Provide the [X, Y] coordinate of the cell's center where the given text is located.  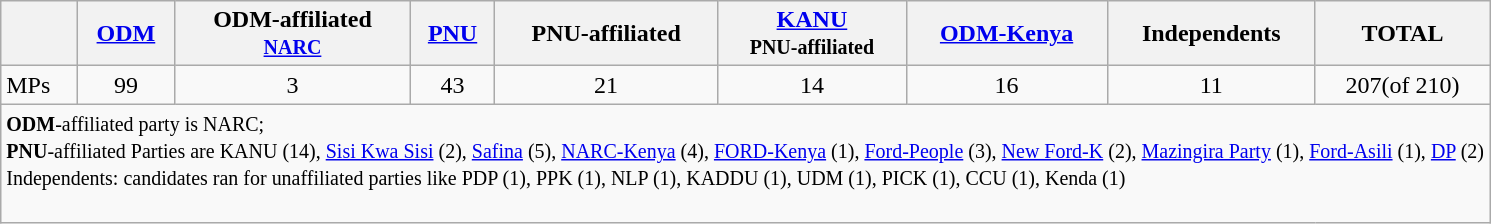
ODM-affiliated NARC [292, 34]
MPs [40, 85]
ODM-Kenya [1006, 34]
16 [1006, 85]
43 [453, 85]
ODM [126, 34]
TOTAL [1402, 34]
3 [292, 85]
PNU-affiliated [606, 34]
Independents [1211, 34]
21 [606, 85]
99 [126, 85]
11 [1211, 85]
14 [812, 85]
207(of 210) [1402, 85]
PNU [453, 34]
KANUPNU-affiliated [812, 34]
